Output the [X, Y] coordinate of the center of the cell containing the given text.  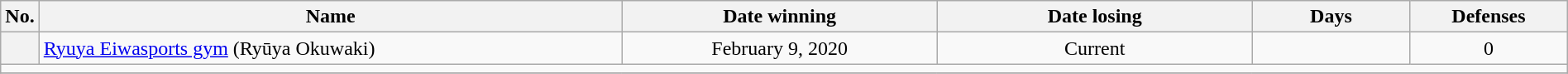
0 [1489, 48]
February 9, 2020 [779, 48]
Name [331, 17]
Date losing [1095, 17]
Ryuya Eiwasports gym (Ryūya Okuwaki) [331, 48]
Days [1331, 17]
No. [20, 17]
Date winning [779, 17]
Current [1095, 48]
Defenses [1489, 17]
